Locate the cell with the specified text and output its [x, y] center coordinate. 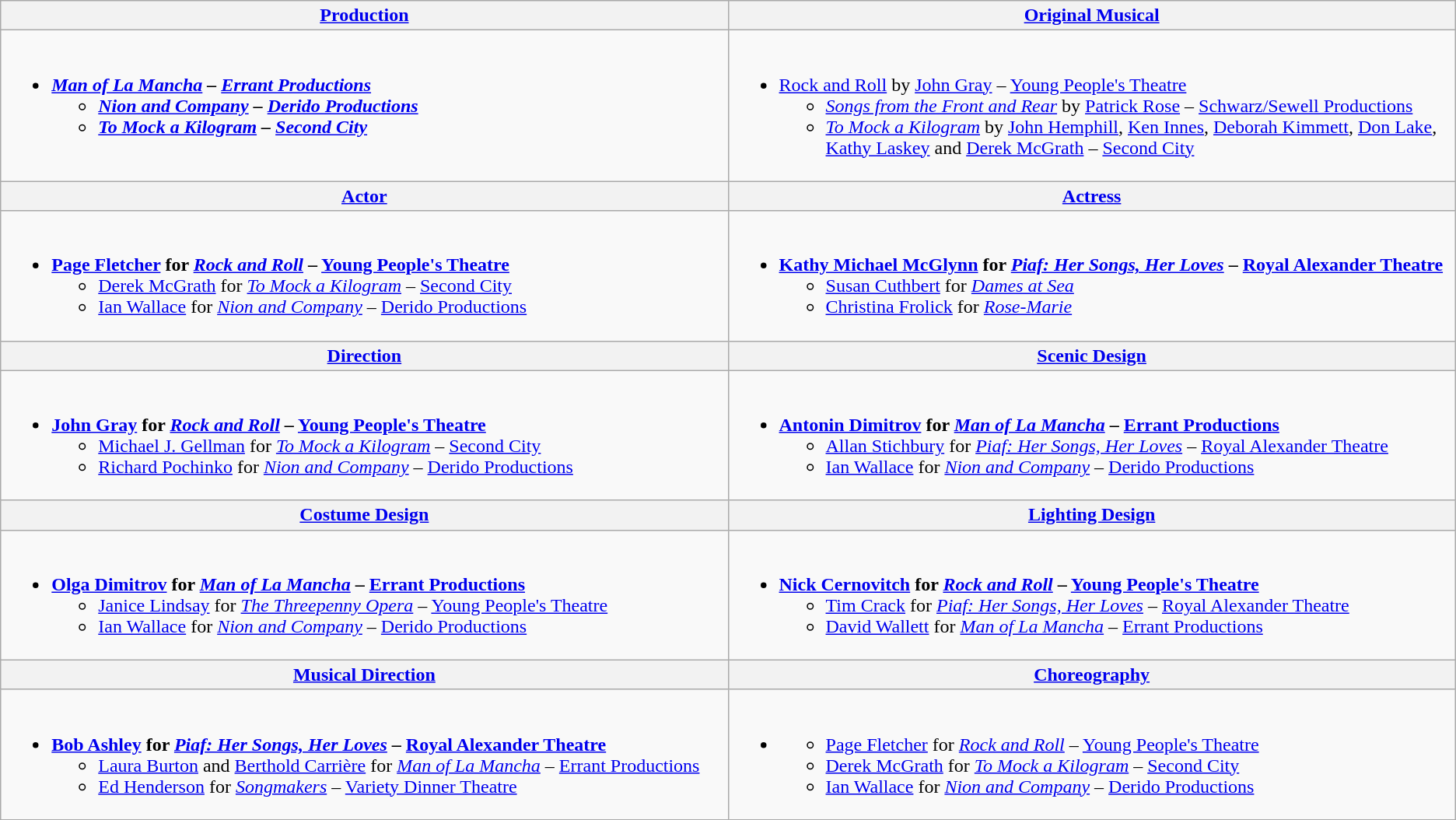
Direction [364, 356]
Production [364, 16]
Scenic Design [1092, 356]
Choreography [1092, 675]
Costume Design [364, 515]
Lighting Design [1092, 515]
Actress [1092, 196]
Original Musical [1092, 16]
Actor [364, 196]
Kathy Michael McGlynn for Piaf: Her Songs, Her Loves – Royal Alexander TheatreSusan Cuthbert for Dames at SeaChristina Frolick for Rose-Marie [1092, 275]
Man of La Mancha – Errant ProductionsNion and Company – Derido ProductionsTo Mock a Kilogram – Second City [364, 106]
Musical Direction [364, 675]
